Capture the cell that displays the provided text and extract its (X, Y) central coordinate. 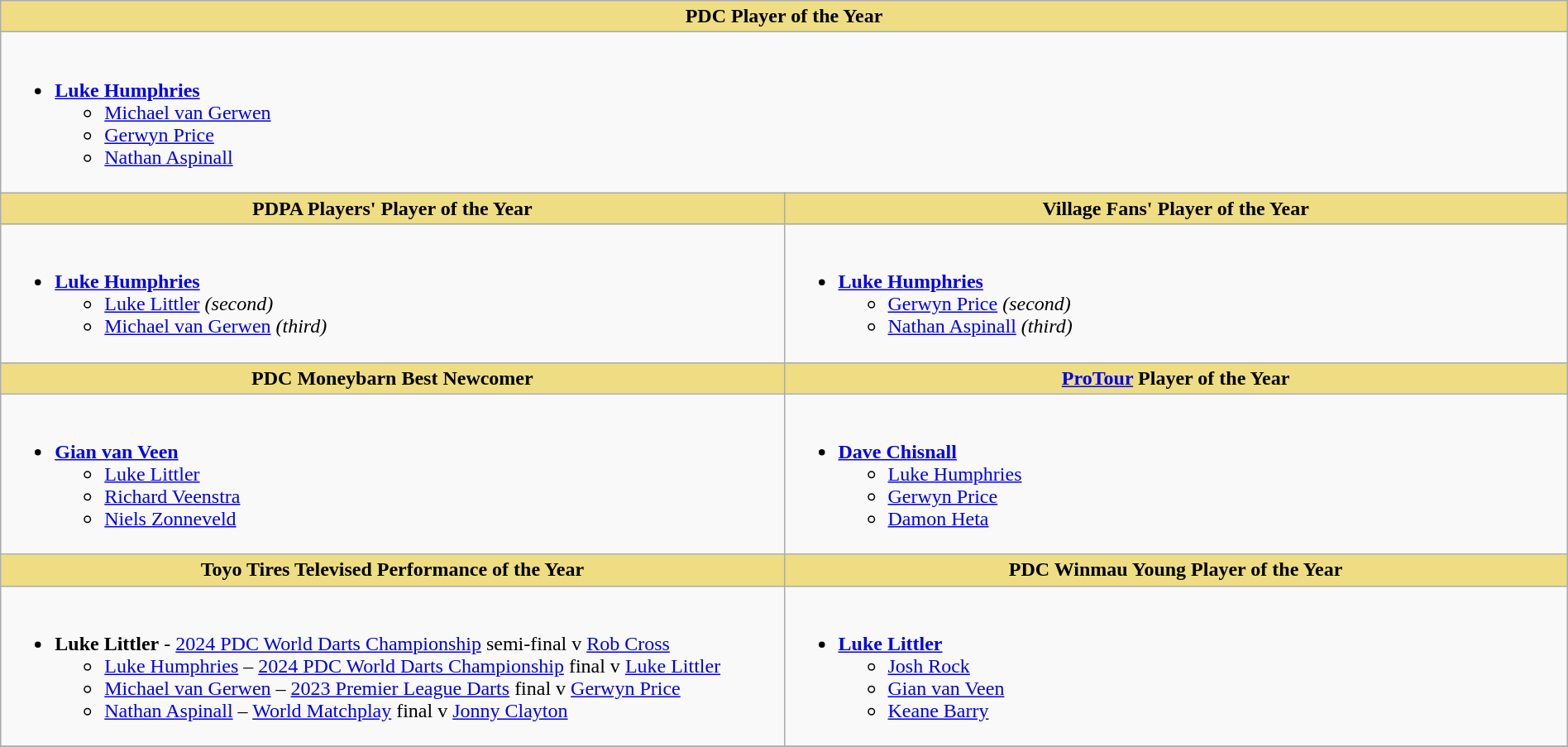
PDPA Players' Player of the Year (392, 208)
Luke HumphriesMichael van GerwenGerwyn PriceNathan Aspinall (784, 113)
PDC Winmau Young Player of the Year (1176, 570)
Dave ChisnallLuke HumphriesGerwyn PriceDamon Heta (1176, 474)
Gian van VeenLuke LittlerRichard VeenstraNiels Zonneveld (392, 474)
ProTour Player of the Year (1176, 378)
Luke LittlerJosh RockGian van VeenKeane Barry (1176, 666)
Toyo Tires Televised Performance of the Year (392, 570)
PDC Moneybarn Best Newcomer (392, 378)
Luke HumphriesGerwyn Price (second)Nathan Aspinall (third) (1176, 293)
PDC Player of the Year (784, 17)
Luke HumphriesLuke Littler (second)Michael van Gerwen (third) (392, 293)
Village Fans' Player of the Year (1176, 208)
